Detect which cell encompasses the target text, then output its (X, Y) center coordinate. 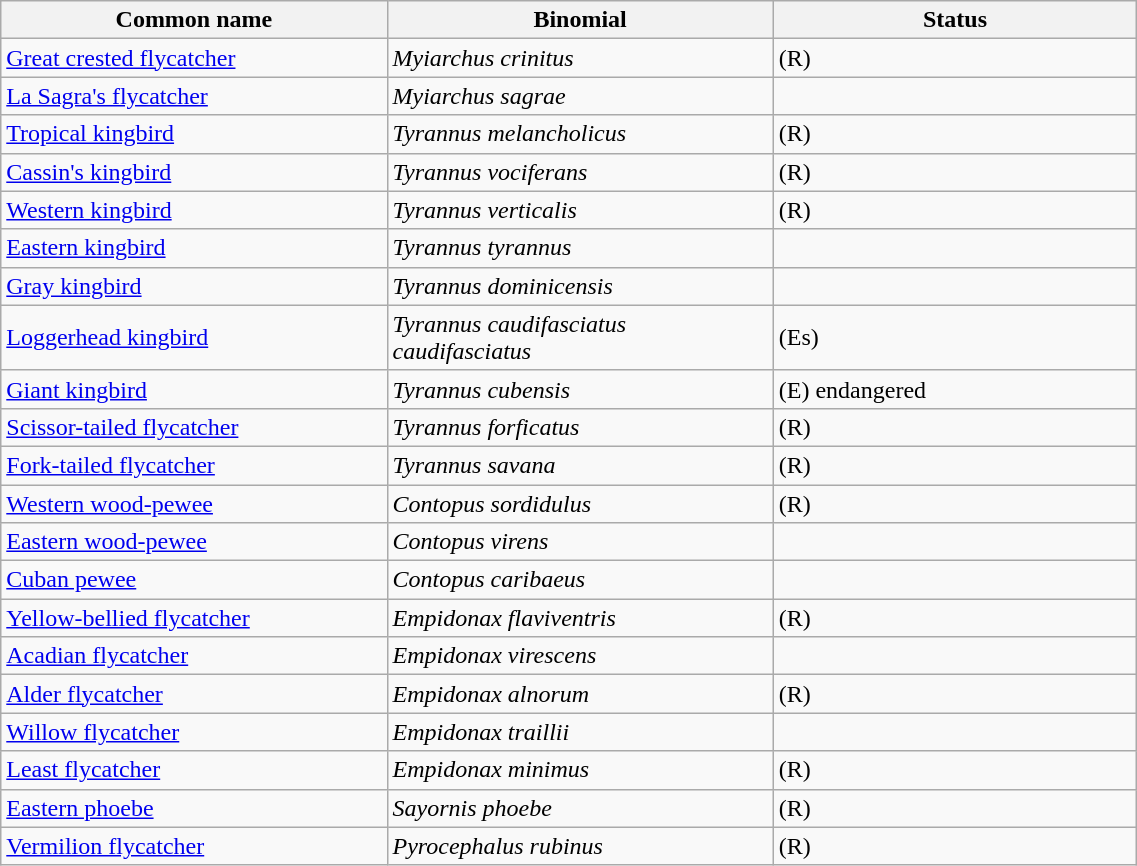
Empidonax alnorum (580, 694)
Gray kingbird (194, 286)
Giant kingbird (194, 389)
Common name (194, 20)
Myiarchus crinitus (580, 58)
Vermilion flycatcher (194, 846)
Cassin's kingbird (194, 172)
Willow flycatcher (194, 732)
Tyrannus forficatus (580, 427)
Pyrocephalus rubinus (580, 846)
Binomial (580, 20)
Cuban pewee (194, 580)
Myiarchus sagrae (580, 96)
Contopus caribaeus (580, 580)
Western kingbird (194, 210)
Acadian flycatcher (194, 656)
Empidonax flaviventris (580, 618)
Tyrannus verticalis (580, 210)
Fork-tailed flycatcher (194, 465)
(E) endangered (955, 389)
Eastern wood-pewee (194, 542)
Tyrannus melancholicus (580, 134)
Great crested flycatcher (194, 58)
Scissor-tailed flycatcher (194, 427)
Least flycatcher (194, 770)
(Es) (955, 338)
Tropical kingbird (194, 134)
Western wood-pewee (194, 503)
Tyrannus dominicensis (580, 286)
Yellow-bellied flycatcher (194, 618)
Eastern kingbird (194, 248)
Empidonax traillii (580, 732)
Tyrannus tyrannus (580, 248)
Empidonax virescens (580, 656)
Tyrannus cubensis (580, 389)
Tyrannus savana (580, 465)
Tyrannus caudifasciatus caudifasciatus (580, 338)
Eastern phoebe (194, 808)
La Sagra's flycatcher (194, 96)
Status (955, 20)
Sayornis phoebe (580, 808)
Tyrannus vociferans (580, 172)
Alder flycatcher (194, 694)
Contopus virens (580, 542)
Empidonax minimus (580, 770)
Loggerhead kingbird (194, 338)
Contopus sordidulus (580, 503)
